Find where the given text appears and provide that cell's center as [X, Y] coordinate. 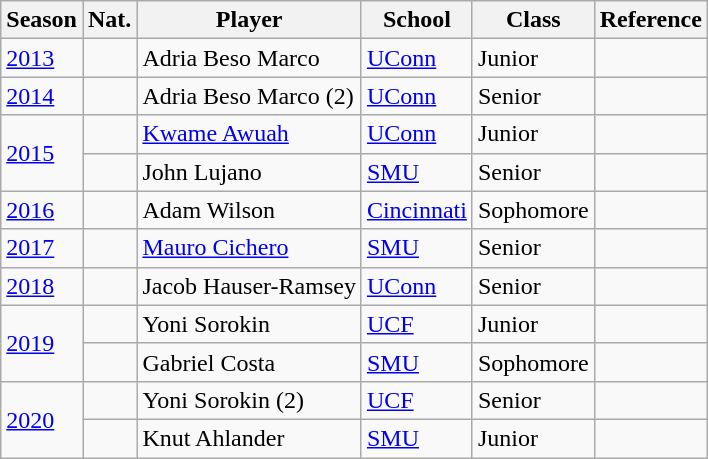
Knut Ahlander [250, 438]
Player [250, 20]
Gabriel Costa [250, 362]
2016 [42, 210]
Adria Beso Marco (2) [250, 96]
Yoni Sorokin (2) [250, 400]
2015 [42, 153]
Cincinnati [416, 210]
Adam Wilson [250, 210]
Yoni Sorokin [250, 324]
2018 [42, 286]
2014 [42, 96]
2019 [42, 343]
Class [533, 20]
Kwame Awuah [250, 134]
John Lujano [250, 172]
Nat. [109, 20]
Season [42, 20]
School [416, 20]
Jacob Hauser-Ramsey [250, 286]
2020 [42, 419]
Adria Beso Marco [250, 58]
2013 [42, 58]
Reference [650, 20]
Mauro Cichero [250, 248]
2017 [42, 248]
